Return the (X, Y) coordinate for the center point of the cell that contains the specified text.  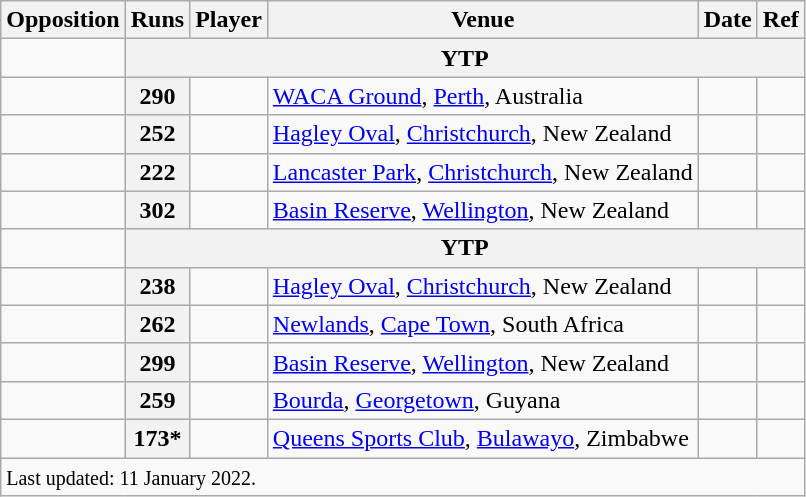
173* (157, 438)
Lancaster Park, Christchurch, New Zealand (482, 172)
Last updated: 11 January 2022. (403, 477)
Player (229, 20)
290 (157, 96)
WACA Ground, Perth, Australia (482, 96)
252 (157, 134)
259 (157, 400)
Runs (157, 20)
238 (157, 286)
Ref (780, 20)
302 (157, 210)
Newlands, Cape Town, South Africa (482, 324)
Venue (482, 20)
262 (157, 324)
Queens Sports Club, Bulawayo, Zimbabwe (482, 438)
Date (728, 20)
Bourda, Georgetown, Guyana (482, 400)
222 (157, 172)
Opposition (63, 20)
299 (157, 362)
